Detect which cell encompasses the target text, then output its (x, y) center coordinate. 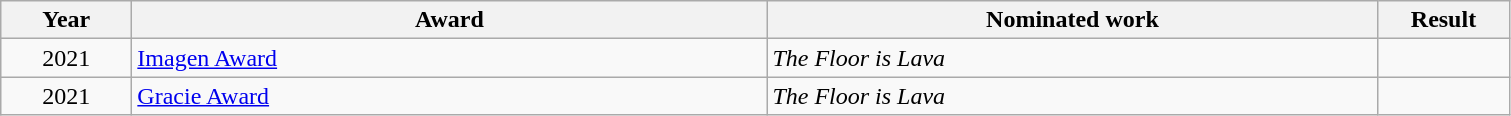
Nominated work (1072, 20)
Year (66, 20)
Result (1444, 20)
Imagen Award (450, 58)
Gracie Award (450, 96)
Award (450, 20)
